Return the (X, Y) coordinate for the center point of the cell that contains the specified text.  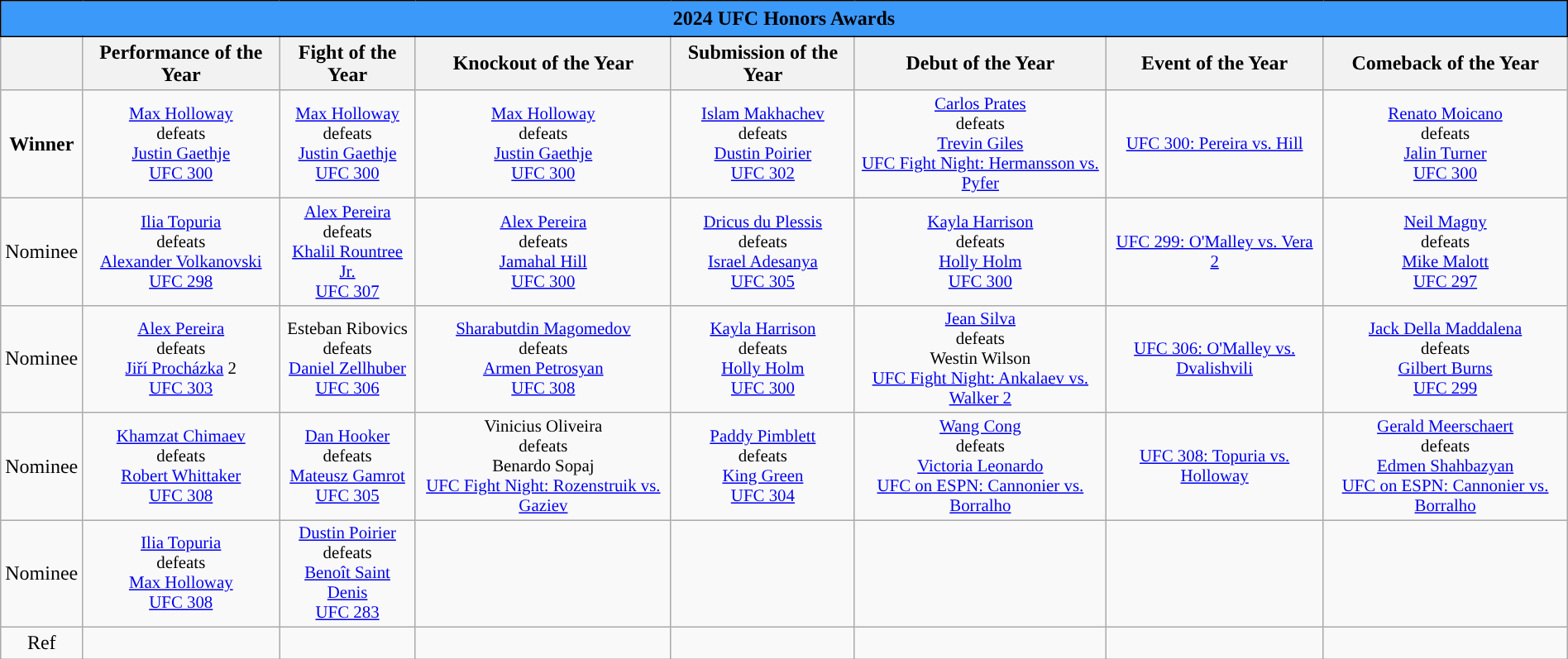
Wang Cong defeats Victoria Leonardo UFC on ESPN: Cannonier vs. Borralho (980, 466)
Winner (41, 144)
UFC 308: Topuria vs. Holloway (1214, 466)
Alex Pereira defeats Jiří Procházka 2 UFC 303 (181, 359)
Dricus du Plessis defeats Israel Adesanya UFC 305 (762, 251)
Vinicius Oliveira defeats Benardo Sopaj UFC Fight Night: Rozenstruik vs. Gaziev (543, 466)
Paddy Pimblett defeats King Green UFC 304 (762, 466)
Dan Hooker defeats Mateusz Gamrot UFC 305 (347, 466)
Neil Magny defeats Mike Malott UFC 297 (1446, 251)
Debut of the Year (980, 63)
Ref (41, 643)
Renato Moicano defeats Jalin Turner UFC 300 (1446, 144)
Dustin Poirier defeats Benoît Saint Denis UFC 283 (347, 574)
2024 UFC Honors Awards (784, 19)
Islam Makhachev defeats Dustin Poirier UFC 302 (762, 144)
Jean Silva defeats Westin Wilson UFC Fight Night: Ankalaev vs. Walker 2 (980, 359)
Knockout of the Year (543, 63)
Ilia Topuria defeats Alexander Volkanovski UFC 298 (181, 251)
UFC 300: Pereira vs. Hill (1214, 144)
Sharabutdin Magomedov defeats Armen Petrosyan UFC 308 (543, 359)
UFC 299: O'Malley vs. Vera 2 (1214, 251)
UFC 306: O'Malley vs. Dvalishvili (1214, 359)
Submission of the Year (762, 63)
Ilia Topuria defeats Max Holloway UFC 308 (181, 574)
Comeback of the Year (1446, 63)
Carlos Prates defeats Trevin Giles UFC Fight Night: Hermansson vs. Pyfer (980, 144)
Fight of the Year (347, 63)
Event of the Year (1214, 63)
Alex Pereira defeats Khalil Rountree Jr. UFC 307 (347, 251)
Esteban Ribovics defeats Daniel Zellhuber UFC 306 (347, 359)
Alex Pereira defeats Jamahal Hill UFC 300 (543, 251)
Khamzat Chimaev defeats Robert Whittaker UFC 308 (181, 466)
Gerald Meerschaert defeats Edmen Shahbazyan UFC on ESPN: Cannonier vs. Borralho (1446, 466)
Performance of the Year (181, 63)
Jack Della Maddalena defeats Gilbert Burns UFC 299 (1446, 359)
